Capture the cell that displays the provided text and extract its [x, y] central coordinate. 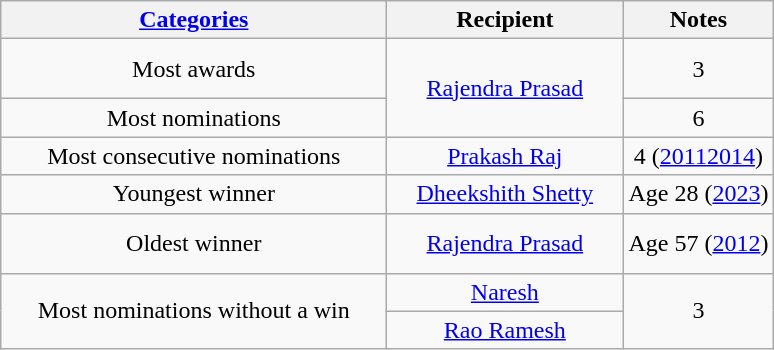
Recipient [505, 20]
Dheekshith Shetty [505, 194]
Age 28 (2023) [698, 194]
Categories [194, 20]
Youngest winner [194, 194]
Oldest winner [194, 243]
Most nominations without a win [194, 311]
6 [698, 118]
Most awards [194, 69]
Notes [698, 20]
4 (20112014) [698, 156]
Naresh [505, 292]
Prakash Raj [505, 156]
Rao Ramesh [505, 330]
Most consecutive nominations [194, 156]
Most nominations [194, 118]
Age 57 (2012) [698, 243]
